Output the [X, Y] coordinate of the center of the cell containing the given text.  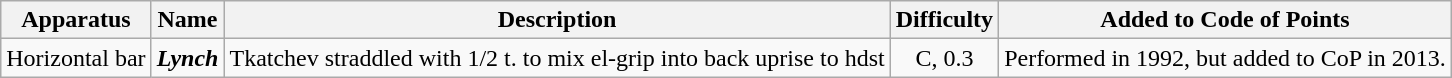
Performed in 1992, but added to CoP in 2013. [1226, 58]
Description [557, 20]
Lynch [188, 58]
Apparatus [76, 20]
Difficulty [944, 20]
Horizontal bar [76, 58]
C, 0.3 [944, 58]
Name [188, 20]
Added to Code of Points [1226, 20]
Tkatchev straddled with 1/2 t. to mix el-grip into back uprise to hdst [557, 58]
